Search for the cell housing the specified text and yield its [x, y] center coordinate. 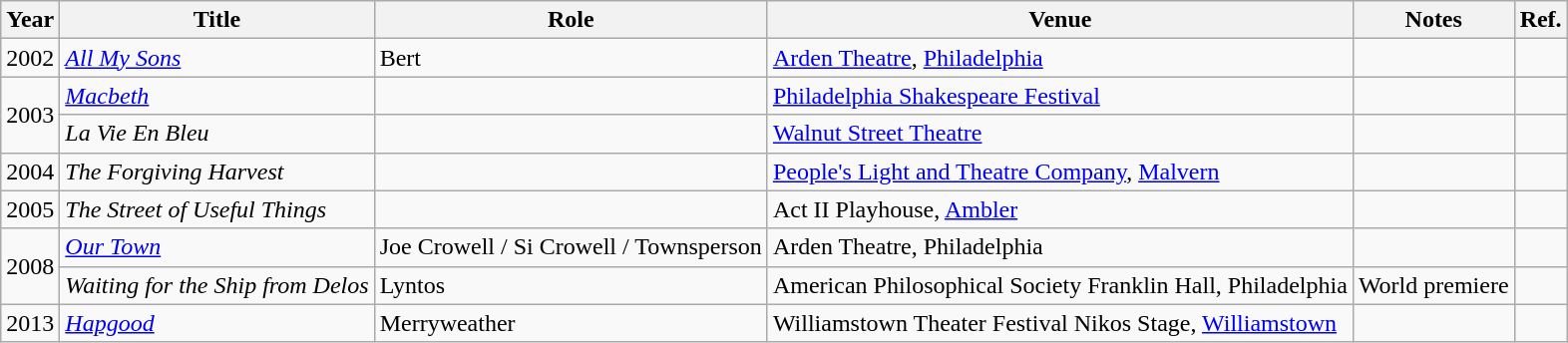
2004 [30, 171]
The Street of Useful Things [217, 209]
Lyntos [571, 285]
Our Town [217, 247]
American Philosophical Society Franklin Hall, Philadelphia [1059, 285]
All My Sons [217, 58]
Macbeth [217, 96]
World premiere [1433, 285]
Williamstown Theater Festival Nikos Stage, Williamstown [1059, 323]
2013 [30, 323]
Hapgood [217, 323]
2008 [30, 266]
Walnut Street Theatre [1059, 134]
Role [571, 20]
Title [217, 20]
Joe Crowell / Si Crowell / Townsperson [571, 247]
Ref. [1540, 20]
2002 [30, 58]
People's Light and Theatre Company, Malvern [1059, 171]
Merryweather [571, 323]
La Vie En Bleu [217, 134]
Bert [571, 58]
2005 [30, 209]
Waiting for the Ship from Delos [217, 285]
Venue [1059, 20]
Year [30, 20]
Philadelphia Shakespeare Festival [1059, 96]
Act II Playhouse, Ambler [1059, 209]
2003 [30, 115]
The Forgiving Harvest [217, 171]
Notes [1433, 20]
